From the cell containing the given text, extract its center point as [x, y] coordinate. 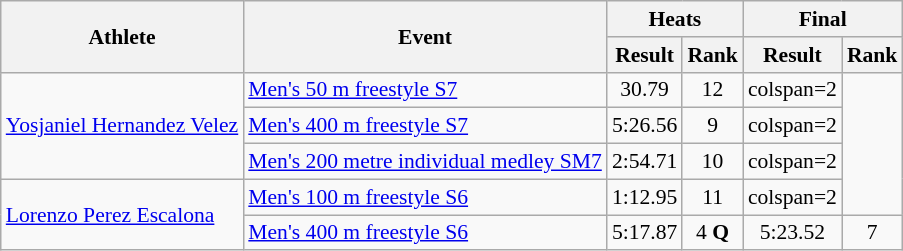
2:54.71 [644, 162]
Men's 200 metre individual medley SM7 [425, 162]
Yosjaniel Hernandez Velez [122, 126]
10 [712, 162]
Event [425, 36]
Lorenzo Perez Escalona [122, 214]
12 [712, 90]
1:12.95 [644, 197]
Men's 100 m freestyle S6 [425, 197]
5:23.52 [792, 233]
Heats [675, 19]
5:26.56 [644, 126]
Athlete [122, 36]
Men's 400 m freestyle S6 [425, 233]
Men's 50 m freestyle S7 [425, 90]
7 [872, 233]
5:17.87 [644, 233]
Men's 400 m freestyle S7 [425, 126]
Final [823, 19]
11 [712, 197]
4 Q [712, 233]
30.79 [644, 90]
9 [712, 126]
